Search for the cell housing the specified text and yield its (X, Y) center coordinate. 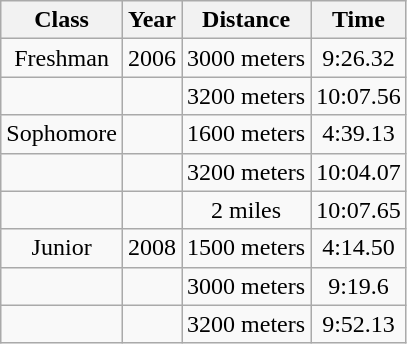
Time (359, 20)
2008 (152, 248)
Distance (246, 20)
9:52.13 (359, 324)
Class (62, 20)
9:19.6 (359, 286)
1600 meters (246, 134)
10:07.56 (359, 96)
Junior (62, 248)
2006 (152, 58)
Year (152, 20)
10:04.07 (359, 172)
9:26.32 (359, 58)
4:39.13 (359, 134)
Freshman (62, 58)
1500 meters (246, 248)
2 miles (246, 210)
4:14.50 (359, 248)
Sophomore (62, 134)
10:07.65 (359, 210)
